Detect which cell encompasses the target text, then output its (X, Y) center coordinate. 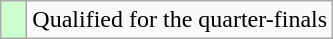
Qualified for the quarter-finals (180, 20)
